Detect which cell encompasses the target text, then output its (x, y) center coordinate. 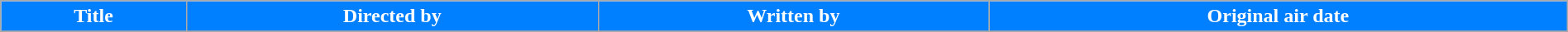
Title (94, 16)
Written by (793, 16)
Original air date (1279, 16)
Directed by (392, 16)
